Identify which cell holds the provided text, then report its [x, y] central coordinate. 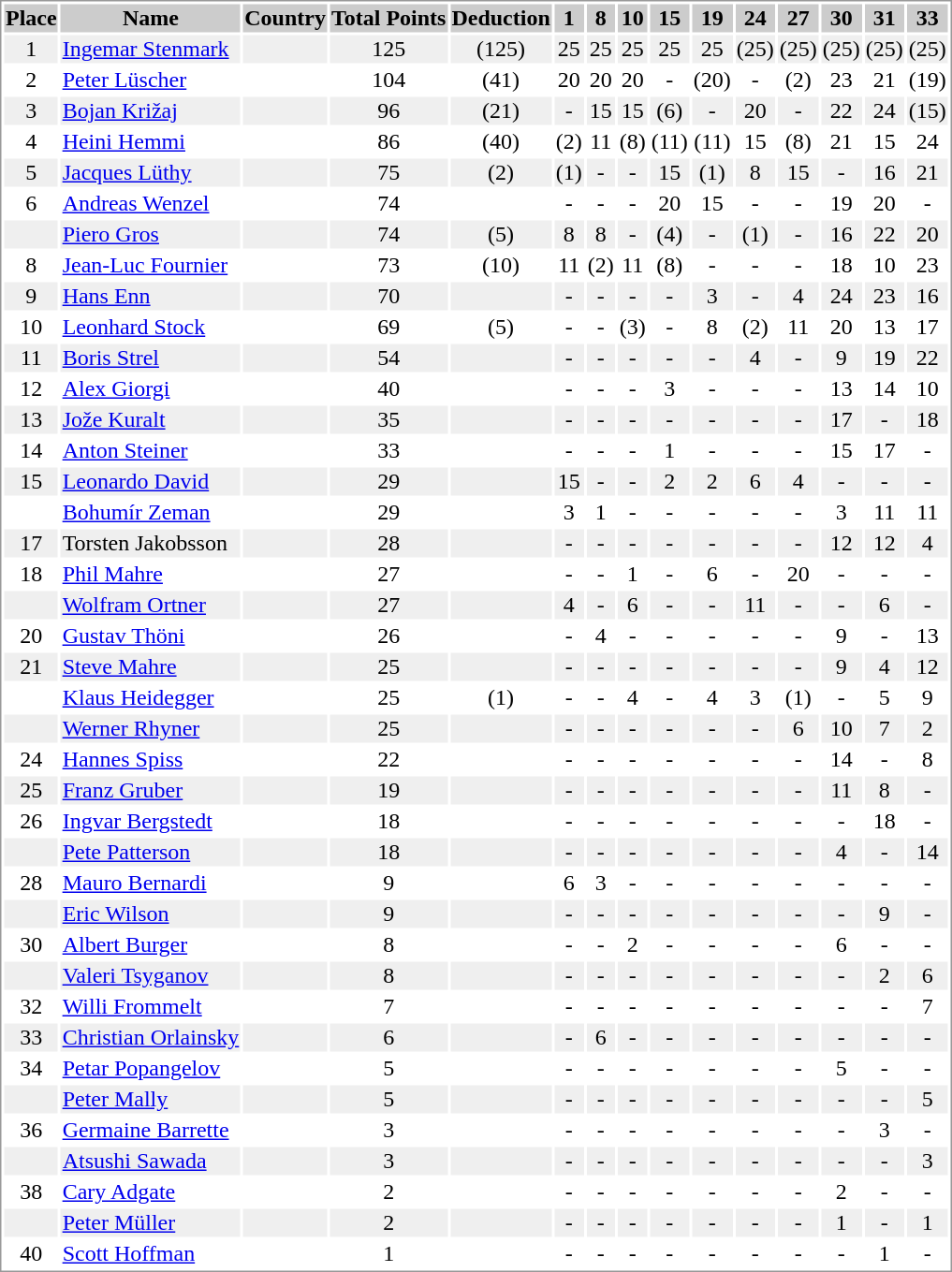
Ingemar Stenmark [151, 50]
Phil Mahre [151, 574]
Jacques Lüthy [151, 173]
Wolfram Ortner [151, 606]
Steve Mahre [151, 667]
(41) [501, 80]
(21) [501, 111]
34 [31, 1068]
Alex Giorgi [151, 388]
38 [31, 1192]
36 [31, 1130]
(4) [669, 235]
Andreas Wenzel [151, 203]
31 [884, 18]
Heini Hemmi [151, 141]
Torsten Jakobsson [151, 544]
Werner Rhyner [151, 729]
Albert Burger [151, 944]
Piero Gros [151, 235]
32 [31, 1006]
Place [31, 18]
Boris Strel [151, 358]
73 [388, 265]
Bojan Križaj [151, 111]
86 [388, 141]
Jean-Luc Fournier [151, 265]
Hans Enn [151, 297]
96 [388, 111]
Anton Steiner [151, 450]
Total Points [388, 18]
35 [388, 420]
Petar Popangelov [151, 1068]
Germaine Barrette [151, 1130]
Peter Müller [151, 1223]
(6) [669, 111]
Christian Orlainsky [151, 1038]
70 [388, 297]
Country [286, 18]
Pete Patterson [151, 853]
Mauro Bernardi [151, 883]
Peter Mally [151, 1100]
Scott Hoffman [151, 1253]
(3) [633, 327]
Willi Frommelt [151, 1006]
69 [388, 327]
Leonhard Stock [151, 327]
Name [151, 18]
Ingvar Bergstedt [151, 821]
(20) [711, 80]
125 [388, 50]
(19) [927, 80]
Hannes Spiss [151, 759]
Jože Kuralt [151, 420]
Atsushi Sawada [151, 1162]
(125) [501, 50]
(40) [501, 141]
Leonardo David [151, 482]
Gustav Thöni [151, 636]
Eric Wilson [151, 914]
Klaus Heidegger [151, 697]
Franz Gruber [151, 791]
(15) [927, 111]
54 [388, 358]
Peter Lüscher [151, 80]
Cary Adgate [151, 1192]
104 [388, 80]
Bohumír Zeman [151, 512]
75 [388, 173]
Deduction [501, 18]
(10) [501, 265]
Valeri Tsyganov [151, 976]
